Search for the cell housing the specified text and yield its (x, y) center coordinate. 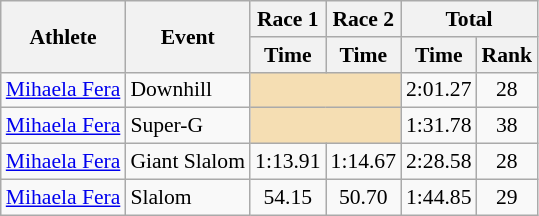
1:14.67 (364, 162)
29 (508, 197)
50.70 (364, 197)
2:28.58 (438, 162)
Event (188, 36)
Race 1 (288, 19)
Rank (508, 55)
Athlete (64, 36)
Race 2 (364, 19)
38 (508, 126)
1:44.85 (438, 197)
Super-G (188, 126)
Giant Slalom (188, 162)
54.15 (288, 197)
Total (469, 19)
2:01.27 (438, 90)
Downhill (188, 90)
1:13.91 (288, 162)
1:31.78 (438, 126)
Slalom (188, 197)
